Provide the [x, y] coordinate of the cell's center where the given text is located.  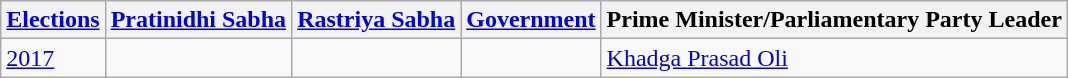
Government [531, 20]
Prime Minister/Parliamentary Party Leader [834, 20]
Elections [53, 20]
Rastriya Sabha [376, 20]
Khadga Prasad Oli [834, 58]
Pratinidhi Sabha [198, 20]
2017 [53, 58]
